Provide the (X, Y) coordinate of the cell's center where the given text is located.  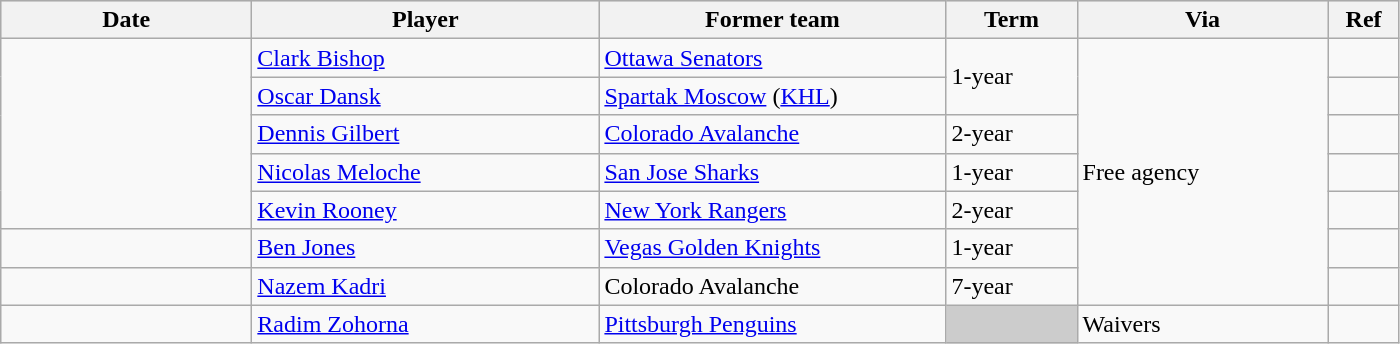
Clark Bishop (426, 58)
Kevin Rooney (426, 210)
Vegas Golden Knights (772, 248)
Dennis Gilbert (426, 134)
7-year (1012, 286)
Radim Zohorna (426, 324)
Nazem Kadri (426, 286)
Pittsburgh Penguins (772, 324)
Nicolas Meloche (426, 172)
Waivers (1202, 324)
Oscar Dansk (426, 96)
Spartak Moscow (KHL) (772, 96)
Term (1012, 20)
Ben Jones (426, 248)
Free agency (1202, 172)
Ottawa Senators (772, 58)
San Jose Sharks (772, 172)
Ref (1364, 20)
Former team (772, 20)
Via (1202, 20)
New York Rangers (772, 210)
Date (126, 20)
Player (426, 20)
